Capture the cell that displays the provided text and extract its [x, y] central coordinate. 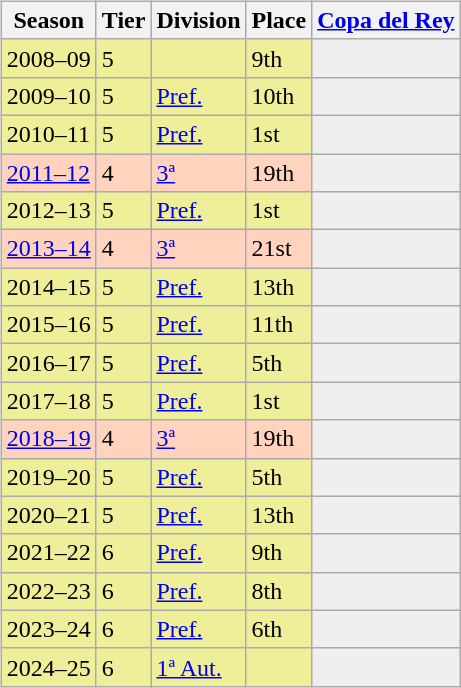
2010–11 [48, 134]
2022–23 [48, 591]
2023–24 [48, 629]
21st [279, 249]
Tier [124, 20]
2009–10 [48, 96]
2014–15 [48, 287]
8th [279, 591]
6th [279, 629]
2019–20 [48, 477]
Place [279, 20]
1ª Aut. [198, 667]
2021–22 [48, 553]
2016–17 [48, 363]
2020–21 [48, 515]
2024–25 [48, 667]
2011–12 [48, 173]
10th [279, 96]
Season [48, 20]
Division [198, 20]
2017–18 [48, 401]
2012–13 [48, 211]
Copa del Rey [386, 20]
2008–09 [48, 58]
2015–16 [48, 325]
11th [279, 325]
2013–14 [48, 249]
2018–19 [48, 439]
